Determine the (x, y) coordinate at the center of the cell enclosing the given text.  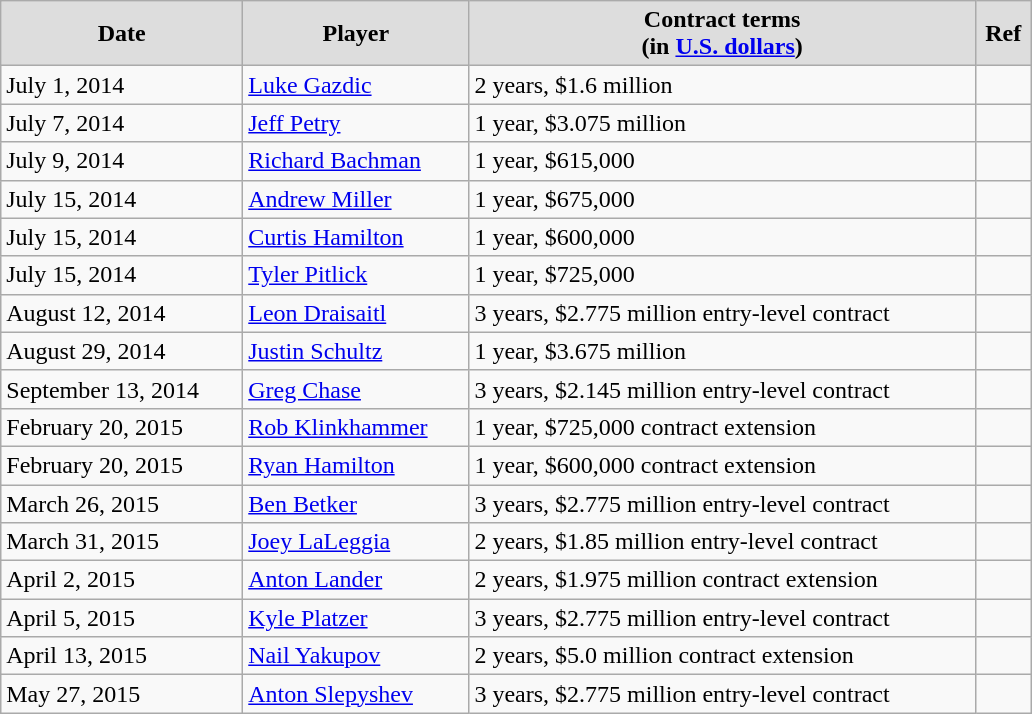
July 1, 2014 (122, 85)
Anton Lander (356, 580)
2 years, $5.0 million contract extension (722, 656)
1 year, $600,000 (722, 237)
Contract terms(in U.S. dollars) (722, 34)
April 2, 2015 (122, 580)
Richard Bachman (356, 161)
Ben Betker (356, 503)
July 9, 2014 (122, 161)
March 26, 2015 (122, 503)
Greg Chase (356, 389)
1 year, $600,000 contract extension (722, 465)
2 years, $1.975 million contract extension (722, 580)
Nail Yakupov (356, 656)
April 5, 2015 (122, 618)
1 year, $3.075 million (722, 123)
Anton Slepyshev (356, 694)
Kyle Platzer (356, 618)
Player (356, 34)
Leon Draisaitl (356, 313)
Justin Schultz (356, 351)
Joey LaLeggia (356, 542)
1 year, $675,000 (722, 199)
Luke Gazdic (356, 85)
August 12, 2014 (122, 313)
August 29, 2014 (122, 351)
Date (122, 34)
1 year, $3.675 million (722, 351)
September 13, 2014 (122, 389)
2 years, $1.85 million entry-level contract (722, 542)
Rob Klinkhammer (356, 427)
March 31, 2015 (122, 542)
3 years, $2.145 million entry-level contract (722, 389)
Tyler Pitlick (356, 275)
Ref (1003, 34)
Jeff Petry (356, 123)
Andrew Miller (356, 199)
Ryan Hamilton (356, 465)
Curtis Hamilton (356, 237)
1 year, $725,000 (722, 275)
April 13, 2015 (122, 656)
2 years, $1.6 million (722, 85)
May 27, 2015 (122, 694)
1 year, $615,000 (722, 161)
July 7, 2014 (122, 123)
1 year, $725,000 contract extension (722, 427)
